Identify which cell holds the provided text, then report its (x, y) central coordinate. 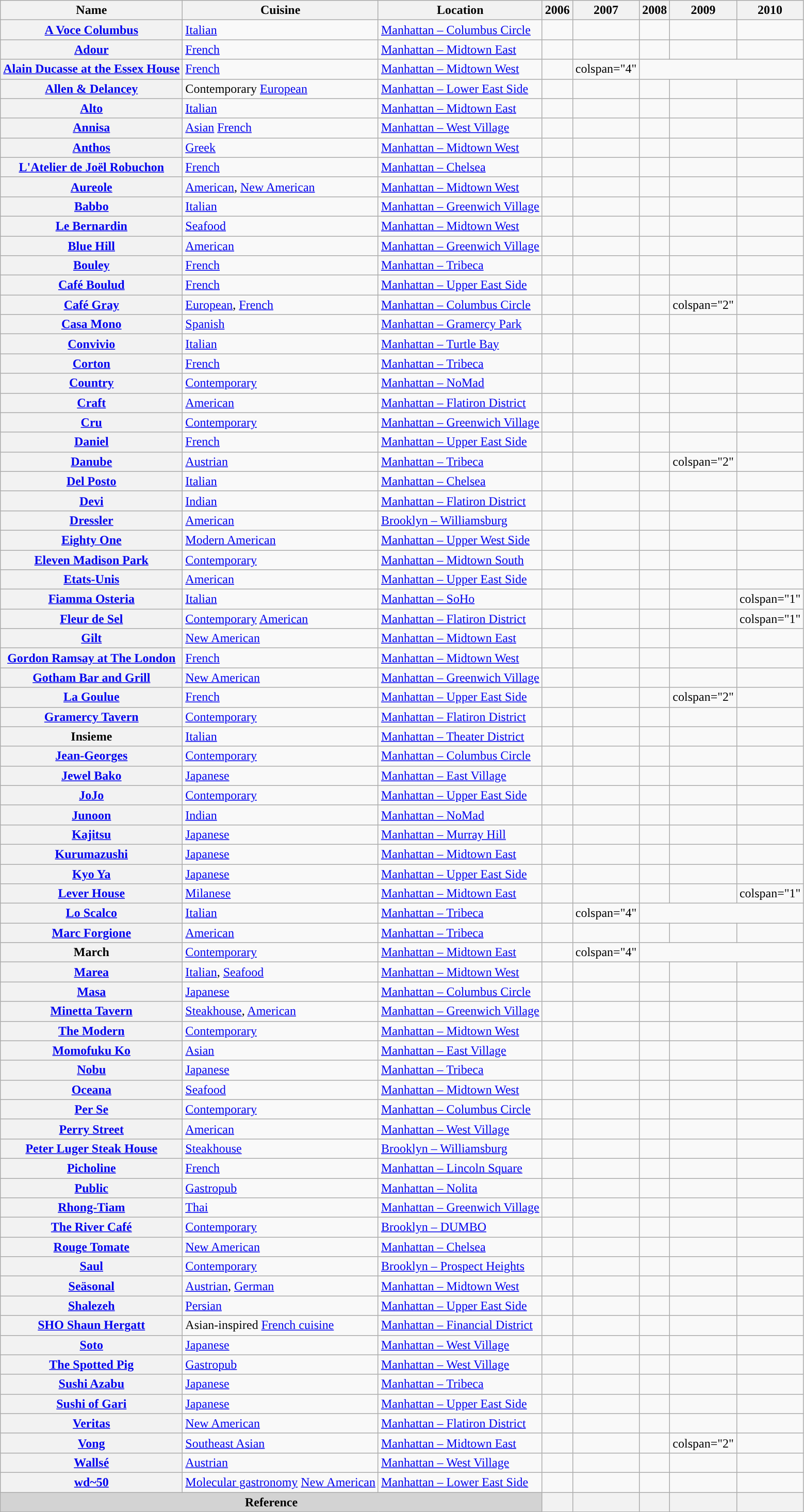
Brooklyn – Prospect Heights (460, 1267)
Soto (92, 1345)
Cru (92, 422)
Annisa (92, 128)
Del Posto (92, 481)
Kajitsu (92, 834)
Southeast Asian (281, 1443)
Seäsonal (92, 1286)
March (92, 952)
JoJo (92, 795)
Blue Hill (92, 246)
Public (92, 1188)
Etats-Unis (92, 580)
Wallsé (92, 1462)
Steakhouse (281, 1148)
Fiamma Osteria (92, 599)
Oceana (92, 1090)
2010 (770, 10)
Manhattan – Lincoln Square (460, 1168)
Allen & Delancey (92, 89)
Modern American (281, 540)
Lo Scalco (92, 913)
Junoon (92, 815)
2007 (606, 10)
Gordon Ramsay at The London (92, 658)
Jewel Bako (92, 776)
Manhattan – Upper West Side (460, 540)
Greek (281, 147)
Fleur de Sel (92, 619)
Momofuku Ko (92, 1050)
Eleven Madison Park (92, 560)
Asian (281, 1050)
Asian French (281, 128)
Gramercy Tavern (92, 717)
Insieme (92, 736)
Contemporary American (281, 619)
Alain Ducasse at the Essex House (92, 69)
La Goulue (92, 697)
Milanese (281, 894)
Rhong-Tiam (92, 1208)
Peter Luger Steak House (92, 1148)
Corton (92, 364)
European, French (281, 305)
The River Café (92, 1227)
Minetta Tavern (92, 1011)
Brooklyn – DUMBO (460, 1227)
Cuisine (281, 10)
Le Bernardin (92, 226)
Marc Forgione (92, 933)
Gilt (92, 638)
Nobu (92, 1070)
Contemporary European (281, 89)
Manhattan – Turtle Bay (460, 344)
Saul (92, 1267)
2008 (655, 10)
Manhattan – Murray Hill (460, 834)
Reference (271, 1502)
Masa (92, 992)
Convivio (92, 344)
Café Gray (92, 305)
Persian (281, 1306)
2009 (703, 10)
Steakhouse, American (281, 1011)
American, New American (281, 187)
Veritas (92, 1423)
Country (92, 383)
Manhattan – SoHo (460, 599)
L'Atelier de Joël Robuchon (92, 167)
Per Se (92, 1109)
Austrian, German (281, 1286)
The Modern (92, 1031)
Thai (281, 1208)
Kyo Ya (92, 874)
Devi (92, 501)
Eighty One (92, 540)
Dressler (92, 520)
Shalezeh (92, 1306)
Spanish (281, 324)
Manhattan – Theater District (460, 736)
Babbo (92, 206)
Location (460, 10)
Kurumazushi (92, 854)
Manhattan – Financial District (460, 1325)
Picholine (92, 1168)
Perry Street (92, 1129)
Gotham Bar and Grill (92, 678)
Name (92, 10)
Sushi of Gari (92, 1404)
Casa Mono (92, 324)
Adour (92, 50)
Danube (92, 462)
Manhattan – Midtown South (460, 560)
Alto (92, 108)
Molecular gastronomy New American (281, 1482)
SHO Shaun Hergatt (92, 1325)
2006 (557, 10)
A Voce Columbus (92, 30)
Italian, Seafood (281, 972)
The Spotted Pig (92, 1365)
Vong (92, 1443)
wd~50 (92, 1482)
Asian-inspired French cuisine (281, 1325)
Aureole (92, 187)
Manhattan – Gramercy Park (460, 324)
Daniel (92, 442)
Anthos (92, 147)
Marea (92, 972)
Manhattan – Nolita (460, 1188)
Jean-Georges (92, 756)
Craft (92, 403)
Bouley (92, 266)
Rouge Tomate (92, 1247)
Café Boulud (92, 285)
Sushi Azabu (92, 1384)
Lever House (92, 894)
